Return (x, y) of the center of cell containing provided text 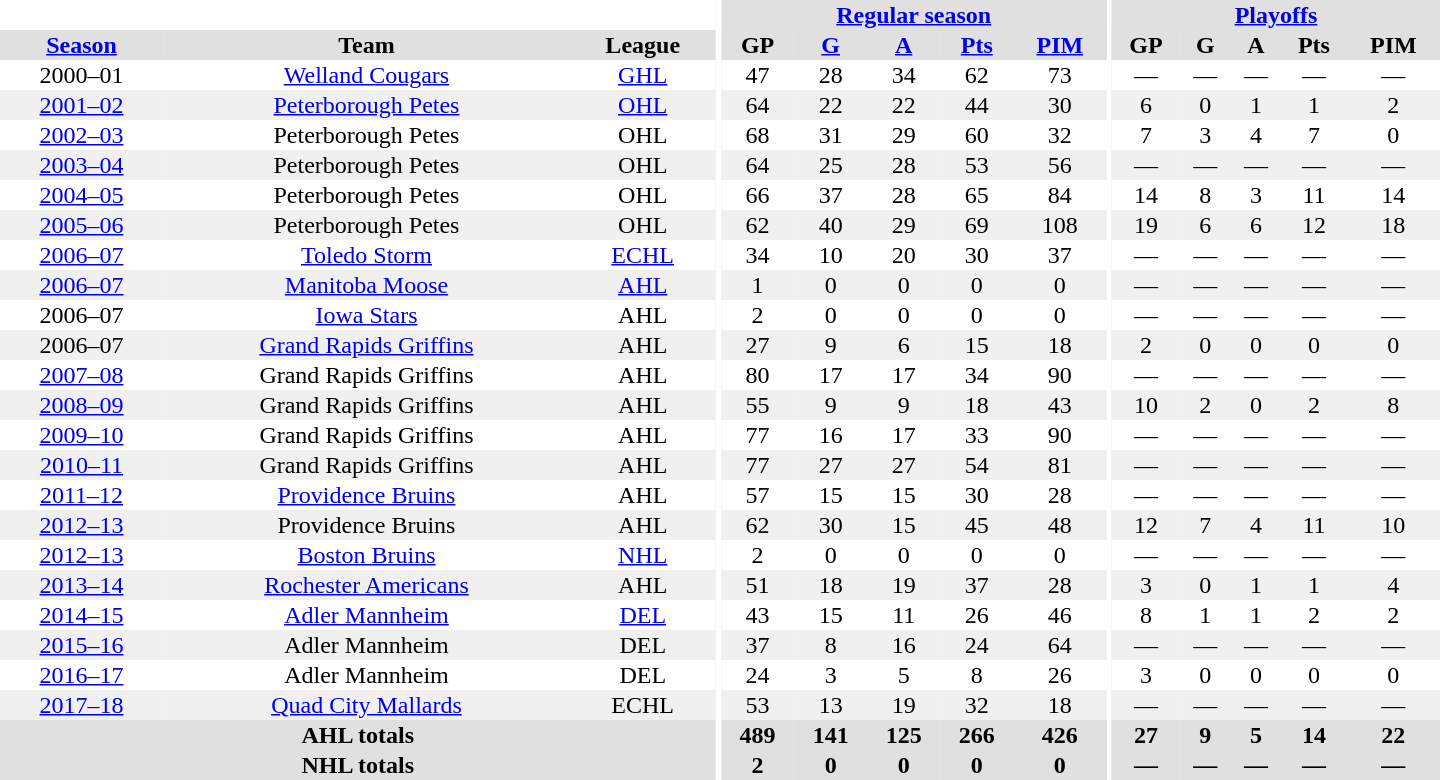
84 (1060, 195)
55 (758, 405)
73 (1060, 75)
54 (976, 465)
51 (758, 585)
489 (758, 735)
2010–11 (82, 465)
33 (976, 435)
AHL totals (358, 735)
2014–15 (82, 615)
Toledo Storm (366, 255)
2007–08 (82, 375)
57 (758, 495)
46 (1060, 615)
2009–10 (82, 435)
44 (976, 105)
141 (830, 735)
266 (976, 735)
2017–18 (82, 705)
Regular season (914, 15)
426 (1060, 735)
65 (976, 195)
40 (830, 225)
56 (1060, 165)
2001–02 (82, 105)
69 (976, 225)
2008–09 (82, 405)
20 (904, 255)
Playoffs (1276, 15)
66 (758, 195)
Team (366, 45)
Rochester Americans (366, 585)
Welland Cougars (366, 75)
2015–16 (82, 645)
2011–12 (82, 495)
Season (82, 45)
60 (976, 135)
Quad City Mallards (366, 705)
25 (830, 165)
2000–01 (82, 75)
League (643, 45)
NHL totals (358, 765)
81 (1060, 465)
2016–17 (82, 675)
2002–03 (82, 135)
31 (830, 135)
2004–05 (82, 195)
Iowa Stars (366, 315)
2013–14 (82, 585)
47 (758, 75)
NHL (643, 555)
68 (758, 135)
45 (976, 525)
Boston Bruins (366, 555)
48 (1060, 525)
Manitoba Moose (366, 285)
80 (758, 375)
125 (904, 735)
GHL (643, 75)
108 (1060, 225)
2005–06 (82, 225)
2003–04 (82, 165)
13 (830, 705)
